Find where the given text appears and provide that cell's center as [X, Y] coordinate. 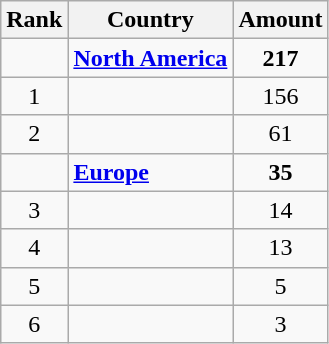
6 [34, 324]
Amount [280, 20]
2 [34, 134]
Europe [150, 172]
217 [280, 58]
4 [34, 248]
14 [280, 210]
Country [150, 20]
North America [150, 58]
156 [280, 96]
61 [280, 134]
1 [34, 96]
35 [280, 172]
13 [280, 248]
Rank [34, 20]
